Locate the cell with the specified text and output its (X, Y) center coordinate. 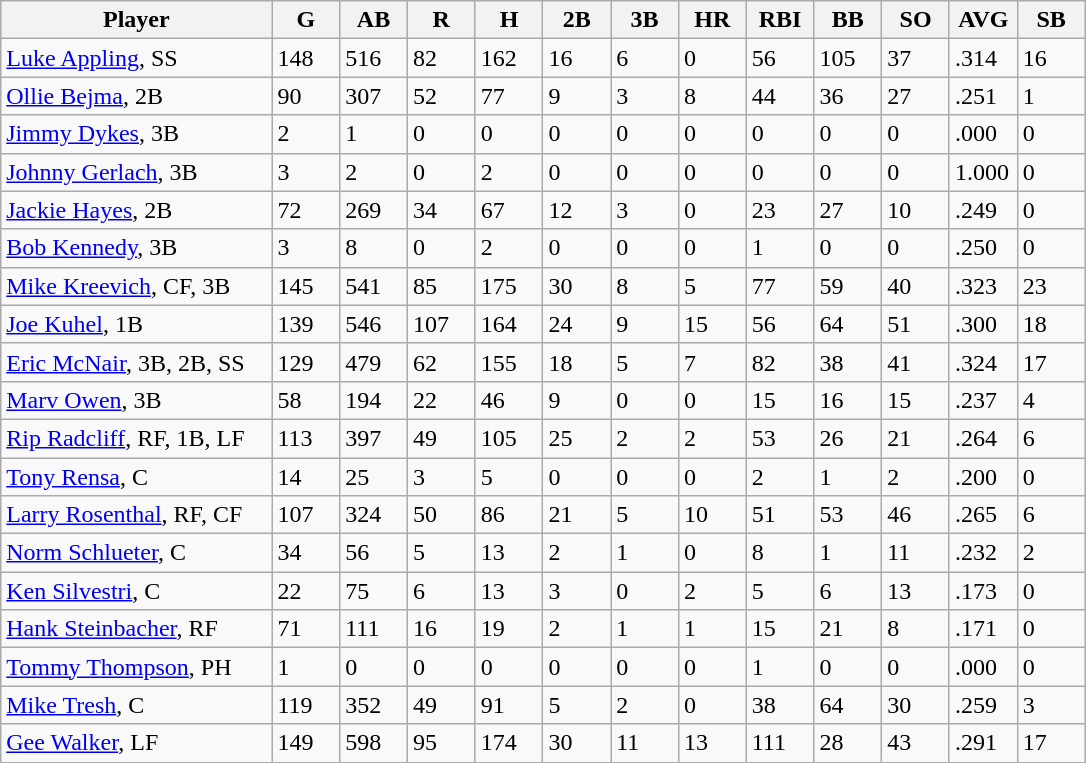
.264 (983, 438)
52 (441, 96)
598 (374, 743)
Luke Appling, SS (136, 58)
AVG (983, 20)
194 (374, 400)
149 (306, 743)
145 (306, 286)
Jackie Hayes, 2B (136, 210)
Tony Rensa, C (136, 477)
.324 (983, 362)
BB (848, 20)
67 (509, 210)
Eric McNair, 3B, 2B, SS (136, 362)
91 (509, 705)
155 (509, 362)
43 (916, 743)
.249 (983, 210)
RBI (780, 20)
175 (509, 286)
HR (712, 20)
Ollie Bejma, 2B (136, 96)
Hank Steinbacher, RF (136, 629)
Rip Radcliff, RF, 1B, LF (136, 438)
Joe Kuhel, 1B (136, 324)
50 (441, 515)
139 (306, 324)
.171 (983, 629)
62 (441, 362)
26 (848, 438)
59 (848, 286)
546 (374, 324)
H (509, 20)
.323 (983, 286)
Jimmy Dykes, 3B (136, 134)
40 (916, 286)
36 (848, 96)
37 (916, 58)
Johnny Gerlach, 3B (136, 172)
19 (509, 629)
4 (1051, 400)
90 (306, 96)
352 (374, 705)
.265 (983, 515)
Bob Kennedy, 3B (136, 248)
.259 (983, 705)
324 (374, 515)
119 (306, 705)
28 (848, 743)
307 (374, 96)
Marv Owen, 3B (136, 400)
164 (509, 324)
148 (306, 58)
.314 (983, 58)
516 (374, 58)
2B (577, 20)
3B (645, 20)
Tommy Thompson, PH (136, 667)
72 (306, 210)
71 (306, 629)
.250 (983, 248)
24 (577, 324)
269 (374, 210)
.237 (983, 400)
SO (916, 20)
397 (374, 438)
14 (306, 477)
Larry Rosenthal, RF, CF (136, 515)
7 (712, 362)
.300 (983, 324)
Gee Walker, LF (136, 743)
.200 (983, 477)
Player (136, 20)
41 (916, 362)
58 (306, 400)
Norm Schlueter, C (136, 553)
162 (509, 58)
113 (306, 438)
.232 (983, 553)
Mike Tresh, C (136, 705)
Mike Kreevich, CF, 3B (136, 286)
Ken Silvestri, C (136, 591)
.251 (983, 96)
.173 (983, 591)
SB (1051, 20)
1.000 (983, 172)
85 (441, 286)
.291 (983, 743)
541 (374, 286)
12 (577, 210)
44 (780, 96)
174 (509, 743)
86 (509, 515)
95 (441, 743)
R (441, 20)
479 (374, 362)
AB (374, 20)
129 (306, 362)
G (306, 20)
75 (374, 591)
